Pinpoint the cell where the given text exists, returning its [X, Y] midpoint coordinate. 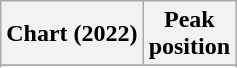
Chart (2022) [72, 34]
Peakposition [189, 34]
